Pinpoint the cell where the given text exists, returning its (X, Y) midpoint coordinate. 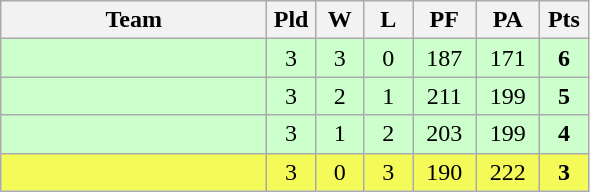
222 (508, 172)
L (388, 20)
W (340, 20)
211 (444, 96)
PA (508, 20)
Pld (292, 20)
203 (444, 134)
PF (444, 20)
5 (564, 96)
190 (444, 172)
187 (444, 58)
6 (564, 58)
Pts (564, 20)
171 (508, 58)
Team (134, 20)
4 (564, 134)
